Scan for the cell matching the given text and deliver its (X, Y) coordinate at center. 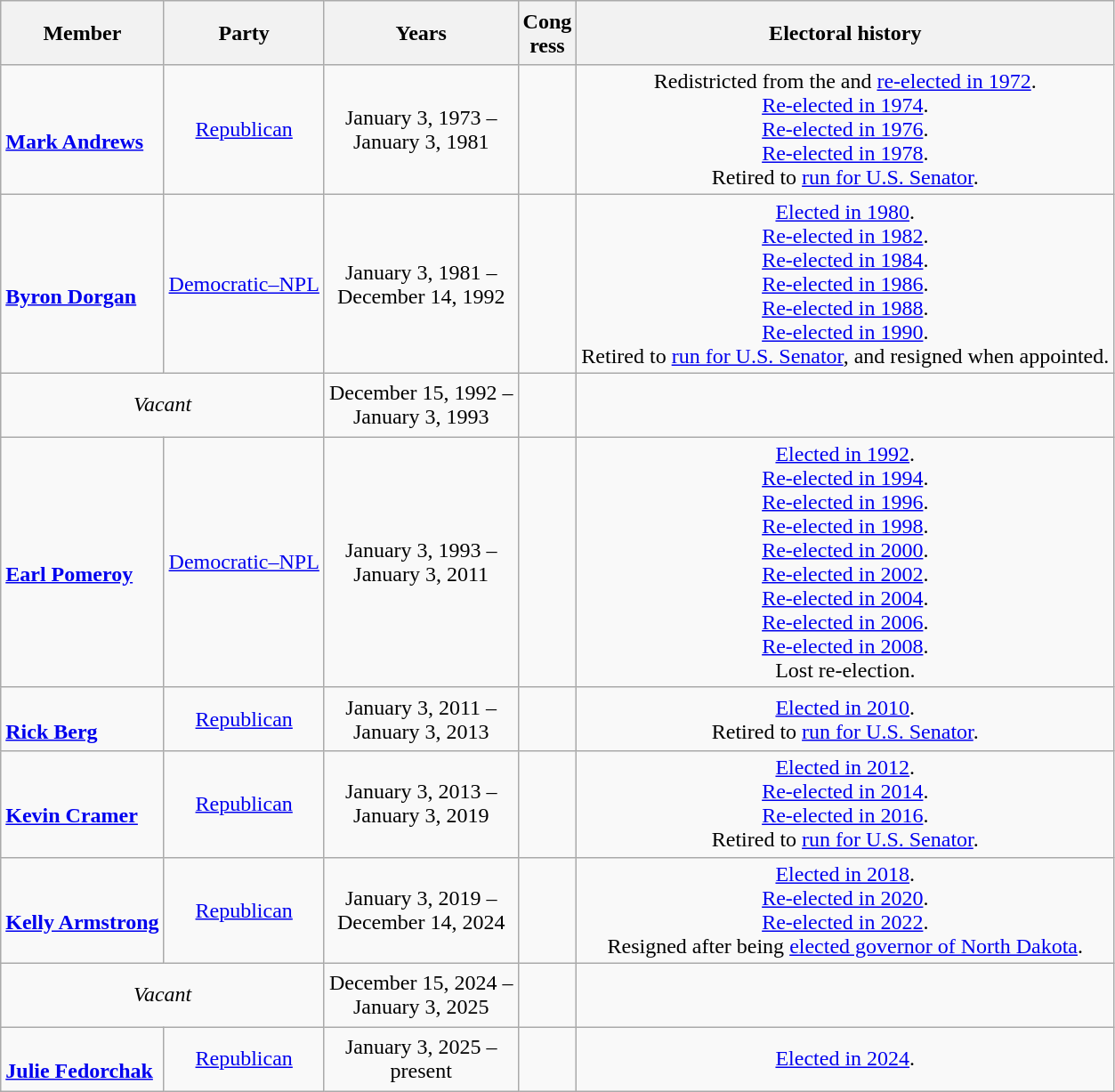
Elected in 2012.Re-elected in 2014.Re-elected in 2016.Retired to run for U.S. Senator. (845, 805)
December 15, 1992 –January 3, 1993 (421, 405)
January 3, 2019 –December 14, 2024 (421, 910)
Congress (547, 33)
Party (244, 33)
Earl Pomeroy (82, 562)
Elected in 2010.Retired to run for U.S. Senator. (845, 719)
Electoral history (845, 33)
Elected in 2018.Re-elected in 2020.Re-elected in 2022.Resigned after being elected governor of North Dakota. (845, 910)
Mark Andrews (82, 130)
January 3, 2025 –present (421, 1059)
Elected in 2024. (845, 1059)
December 15, 2024 –January 3, 2025 (421, 995)
Redistricted from the and re-elected in 1972.Re-elected in 1974.Re-elected in 1976.Re-elected in 1978.Retired to run for U.S. Senator. (845, 130)
Julie Fedorchak (82, 1059)
Byron Dorgan (82, 284)
Kevin Cramer (82, 805)
Member (82, 33)
Rick Berg (82, 719)
Kelly Armstrong (82, 910)
January 3, 2011 –January 3, 2013 (421, 719)
January 3, 2013 –January 3, 2019 (421, 805)
January 3, 1973 –January 3, 1981 (421, 130)
Years (421, 33)
January 3, 1993 –January 3, 2011 (421, 562)
January 3, 1981 –December 14, 1992 (421, 284)
